Capture the cell that displays the provided text and extract its (x, y) central coordinate. 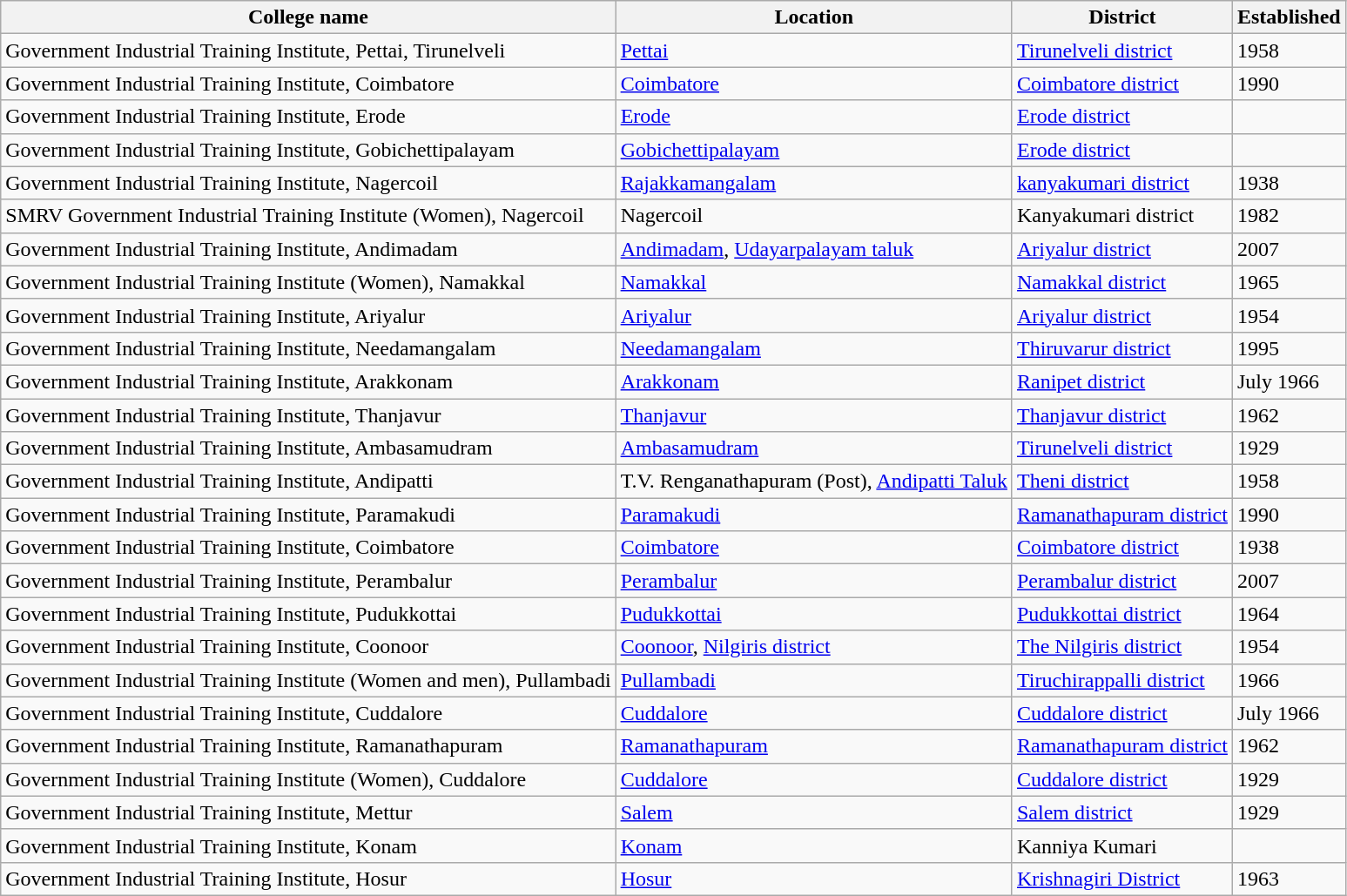
Government Industrial Training Institute, Andipatti (308, 482)
SMRV Government Industrial Training Institute (Women), Nagercoil (308, 216)
Pullambadi (813, 680)
Gobichettipalayam (813, 150)
Salem district (1121, 812)
kanyakumari district (1121, 183)
Nagercoil (813, 216)
Andimadam, Udayarpalayam taluk (813, 249)
Thiruvarur district (1121, 348)
Government Industrial Training Institute, Perambalur (308, 581)
Government Industrial Training Institute, Thanjavur (308, 415)
Established (1289, 17)
Government Industrial Training Institute, Nagercoil (308, 183)
Pudukkottai district (1121, 614)
Pettai (813, 51)
Government Industrial Training Institute (Women and men), Pullambadi (308, 680)
Government Industrial Training Institute, Erode (308, 117)
Government Industrial Training Institute, Mettur (308, 812)
Government Industrial Training Institute, Ariyalur (308, 315)
College name (308, 17)
Government Industrial Training Institute (Women), Cuddalore (308, 779)
Government Industrial Training Institute, Pudukkottai (308, 614)
Government Industrial Training Institute, Arakkonam (308, 381)
Namakkal (813, 282)
Needamangalam (813, 348)
Perambalur district (1121, 581)
Government Industrial Training Institute, Needamangalam (308, 348)
Government Industrial Training Institute, Paramakudi (308, 515)
Ariyalur (813, 315)
Erode (813, 117)
Kanyakumari district (1121, 216)
1964 (1289, 614)
Government Industrial Training Institute, Andimadam (308, 249)
Konam (813, 845)
Government Industrial Training Institute, Coonoor (308, 647)
Government Industrial Training Institute, Gobichettipalayam (308, 150)
Location (813, 17)
Salem (813, 812)
1982 (1289, 216)
District (1121, 17)
Tiruchirappalli district (1121, 680)
Government Industrial Training Institute, Ambasamudram (308, 448)
Krishnagiri District (1121, 879)
T.V. Renganathapuram (Post), Andipatti Taluk (813, 482)
Kanniya Kumari (1121, 845)
1963 (1289, 879)
1965 (1289, 282)
Perambalur (813, 581)
Government Industrial Training Institute (Women), Namakkal (308, 282)
The Nilgiris district (1121, 647)
Paramakudi (813, 515)
Ramanathapuram (813, 746)
Arakkonam (813, 381)
Government Industrial Training Institute, Pettai, Tirunelveli (308, 51)
Namakkal district (1121, 282)
Coonoor, Nilgiris district (813, 647)
Theni district (1121, 482)
Thanjavur district (1121, 415)
1966 (1289, 680)
Government Industrial Training Institute, Ramanathapuram (308, 746)
Ambasamudram (813, 448)
Rajakkamangalam (813, 183)
Hosur (813, 879)
Thanjavur (813, 415)
1995 (1289, 348)
Ranipet district (1121, 381)
Government Industrial Training Institute, Hosur (308, 879)
Government Industrial Training Institute, Konam (308, 845)
Government Industrial Training Institute, Cuddalore (308, 713)
Pudukkottai (813, 614)
